Search for the cell housing the specified text and yield its [X, Y] center coordinate. 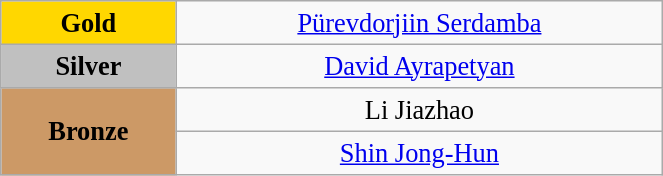
Shin Jong-Hun [420, 153]
Li Jiazhao [420, 109]
David Ayrapetyan [420, 66]
Silver [88, 66]
Pürevdorjiin Serdamba [420, 22]
Gold [88, 22]
Bronze [88, 130]
